Detect which cell encompasses the target text, then output its (X, Y) center coordinate. 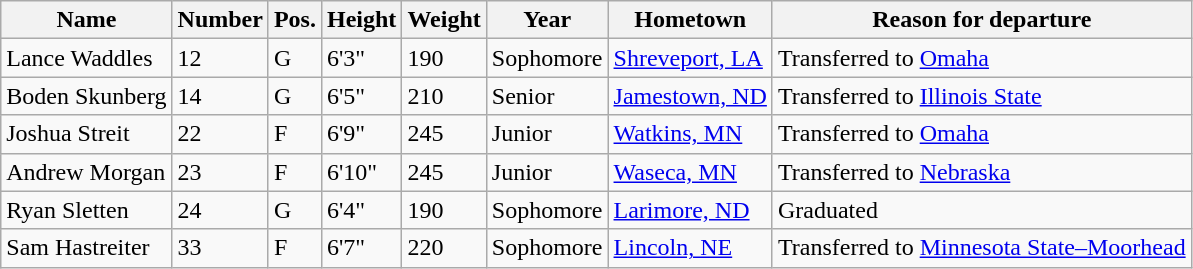
24 (220, 210)
Watkins, MN (690, 134)
6'7" (361, 248)
Height (361, 20)
Transferred to Illinois State (982, 96)
210 (444, 96)
33 (220, 248)
Lance Waddles (86, 58)
Sam Hastreiter (86, 248)
6'10" (361, 172)
22 (220, 134)
Waseca, MN (690, 172)
23 (220, 172)
Transferred to Minnesota State–Moorhead (982, 248)
Pos. (294, 20)
Jamestown, ND (690, 96)
Year (547, 20)
Senior (547, 96)
6'9" (361, 134)
Lincoln, NE (690, 248)
Boden Skunberg (86, 96)
Weight (444, 20)
6'5" (361, 96)
14 (220, 96)
Hometown (690, 20)
Name (86, 20)
Graduated (982, 210)
Shreveport, LA (690, 58)
220 (444, 248)
Transferred to Nebraska (982, 172)
Andrew Morgan (86, 172)
Larimore, ND (690, 210)
Joshua Streit (86, 134)
12 (220, 58)
6'3" (361, 58)
Reason for departure (982, 20)
6'4" (361, 210)
Number (220, 20)
Ryan Sletten (86, 210)
